Provide the (X, Y) coordinate of the cell's center where the given text is located.  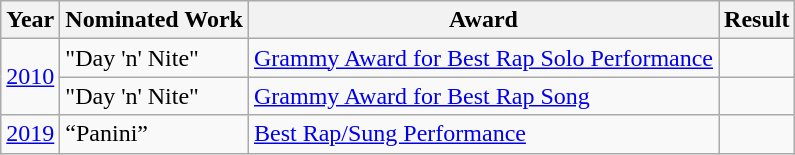
Best Rap/Sung Performance (483, 134)
2019 (30, 134)
Grammy Award for Best Rap Song (483, 96)
Year (30, 20)
Nominated Work (154, 20)
Award (483, 20)
“Panini” (154, 134)
Grammy Award for Best Rap Solo Performance (483, 58)
2010 (30, 77)
Result (757, 20)
